Scan for the cell matching the given text and deliver its [x, y] coordinate at center. 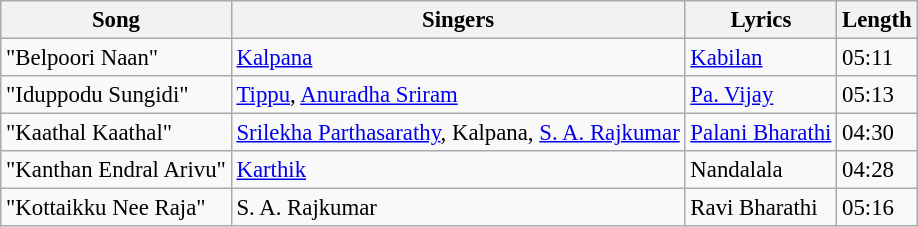
Lyrics [761, 20]
04:30 [877, 133]
Pa. Vijay [761, 95]
"Kaathal Kaathal" [116, 133]
"Kanthan Endral Arivu" [116, 170]
Ravi Bharathi [761, 208]
Srilekha Parthasarathy, Kalpana, S. A. Rajkumar [458, 133]
"Kottaikku Nee Raja" [116, 208]
Palani Bharathi [761, 133]
Singers [458, 20]
Song [116, 20]
"Iduppodu Sungidi" [116, 95]
Tippu, Anuradha Sriram [458, 95]
Karthik [458, 170]
Kabilan [761, 58]
Nandalala [761, 170]
05:16 [877, 208]
Kalpana [458, 58]
S. A. Rajkumar [458, 208]
"Belpoori Naan" [116, 58]
05:11 [877, 58]
04:28 [877, 170]
05:13 [877, 95]
Length [877, 20]
